Search for the cell housing the specified text and yield its (x, y) center coordinate. 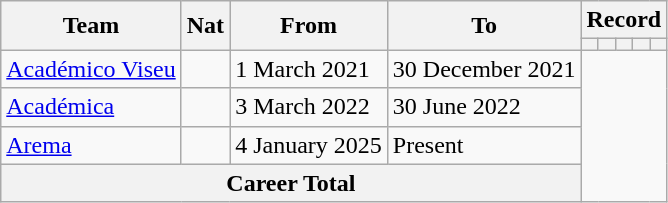
Present (484, 145)
3 March 2022 (309, 107)
1 March 2021 (309, 69)
Record (624, 20)
Nat (205, 26)
Académica (91, 107)
Team (91, 26)
30 December 2021 (484, 69)
To (484, 26)
Académico Viseu (91, 69)
30 June 2022 (484, 107)
Career Total (291, 183)
From (309, 26)
Arema (91, 145)
4 January 2025 (309, 145)
